Detect which cell encompasses the target text, then output its (x, y) center coordinate. 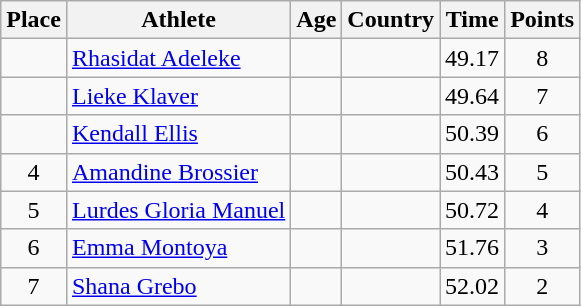
Kendall Ellis (178, 134)
8 (542, 58)
Place (34, 20)
50.72 (472, 210)
Shana Grebo (178, 286)
49.64 (472, 96)
3 (542, 248)
51.76 (472, 248)
Country (391, 20)
Points (542, 20)
Time (472, 20)
Lieke Klaver (178, 96)
Athlete (178, 20)
52.02 (472, 286)
50.43 (472, 172)
Emma Montoya (178, 248)
Rhasidat Adeleke (178, 58)
50.39 (472, 134)
Lurdes Gloria Manuel (178, 210)
2 (542, 286)
Age (316, 20)
49.17 (472, 58)
Amandine Brossier (178, 172)
